Return [X, Y] of the center of cell containing provided text 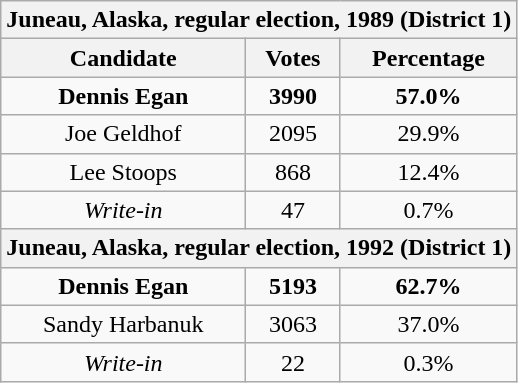
Sandy Harbanuk [124, 324]
29.9% [428, 134]
Percentage [428, 58]
0.3% [428, 362]
Joe Geldhof [124, 134]
5193 [293, 286]
Votes [293, 58]
22 [293, 362]
12.4% [428, 172]
57.0% [428, 96]
Juneau, Alaska, regular election, 1992 (District 1) [259, 248]
37.0% [428, 324]
Candidate [124, 58]
3063 [293, 324]
47 [293, 210]
0.7% [428, 210]
Lee Stoops [124, 172]
Juneau, Alaska, regular election, 1989 (District 1) [259, 20]
2095 [293, 134]
62.7% [428, 286]
868 [293, 172]
3990 [293, 96]
